Return the [x, y] coordinate for the center point of the cell that contains the specified text.  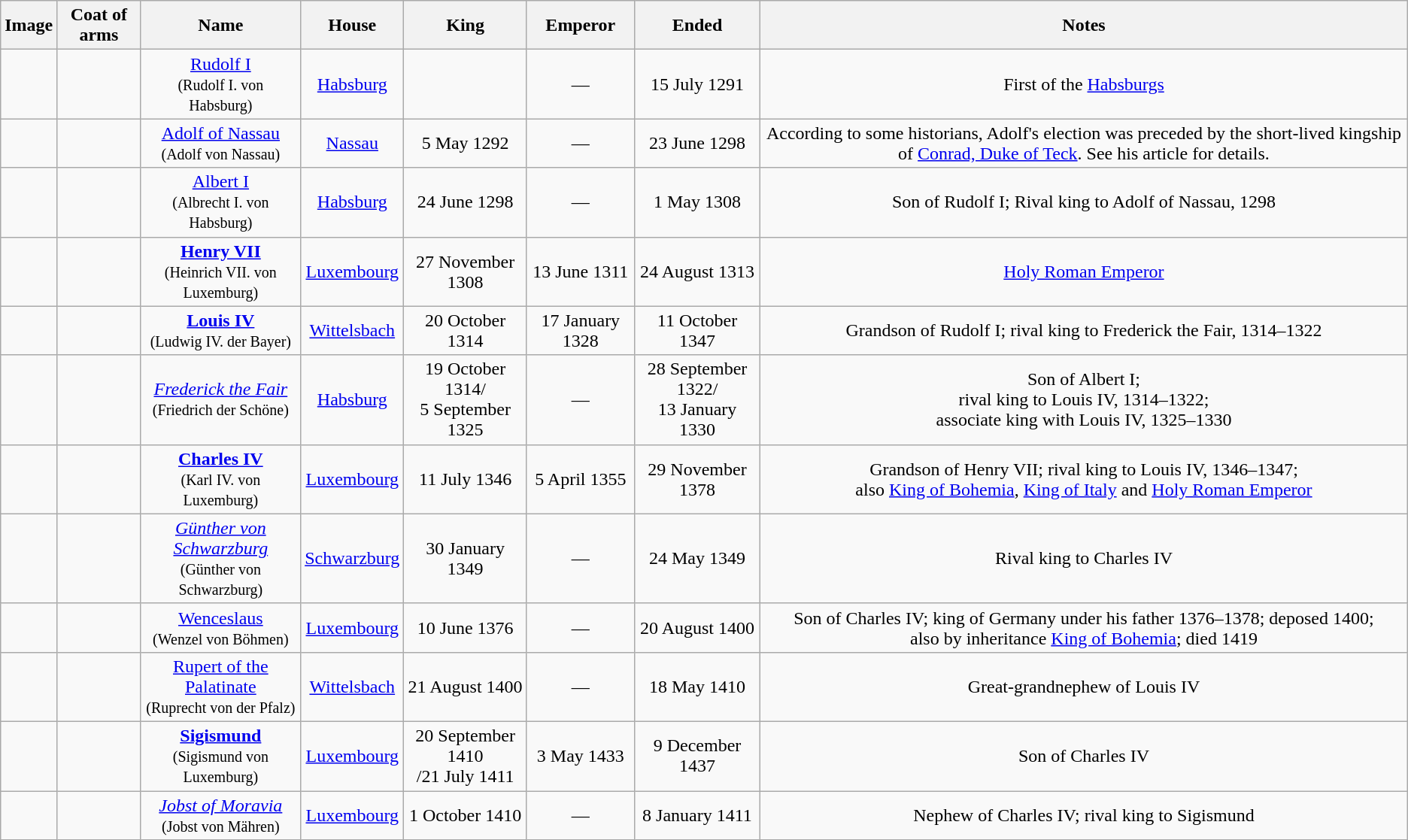
Charles IV(Karl IV. von Luxemburg) [221, 479]
Henry VII(Heinrich VII. von Luxemburg) [221, 271]
Coat of arms [99, 26]
27 November 1308 [465, 271]
11 October 1347 [696, 331]
First of the Habsburgs [1085, 84]
Great-grandnephew of Louis IV [1085, 687]
19 October 1314/5 September 1325 [465, 400]
5 May 1292 [465, 143]
Name [221, 26]
King [465, 26]
Holy Roman Emperor [1085, 271]
Louis IV(Ludwig IV. der Bayer) [221, 331]
24 June 1298 [465, 202]
10 June 1376 [465, 627]
1 May 1308 [696, 202]
20 October 1314 [465, 331]
20 September 1410/21 July 1411 [465, 756]
23 June 1298 [696, 143]
11 July 1346 [465, 479]
Albert I(Albrecht I. von Habsburg) [221, 202]
Adolf of Nassau(Adolf von Nassau) [221, 143]
Jobst of Moravia(Jobst von Mähren) [221, 815]
Image [29, 26]
28 September 1322/13 January 1330 [696, 400]
Günther von Schwarzburg(Günther von Schwarzburg) [221, 558]
Son of Charles IV [1085, 756]
Schwarzburg [352, 558]
Nephew of Charles IV; rival king to Sigismund [1085, 815]
Grandson of Rudolf I; rival king to Frederick the Fair, 1314–1322 [1085, 331]
Emperor [581, 26]
8 January 1411 [696, 815]
5 April 1355 [581, 479]
13 June 1311 [581, 271]
17 January 1328 [581, 331]
15 July 1291 [696, 84]
9 December 1437 [696, 756]
Grandson of Henry VII; rival king to Louis IV, 1346–1347; also King of Bohemia, King of Italy and Holy Roman Emperor [1085, 479]
18 May 1410 [696, 687]
Son of Albert I;rival king to Louis IV, 1314–1322;associate king with Louis IV, 1325–1330 [1085, 400]
Frederick the Fair(Friedrich der Schöne) [221, 400]
Wenceslaus(Wenzel von Böhmen) [221, 627]
24 August 1313 [696, 271]
Ended [696, 26]
Rupert of the Palatinate(Ruprecht von der Pfalz) [221, 687]
Rudolf I(Rudolf I. von Habsburg) [221, 84]
1 October 1410 [465, 815]
3 May 1433 [581, 756]
29 November 1378 [696, 479]
Rival king to Charles IV [1085, 558]
Sigismund(Sigismund von Luxemburg) [221, 756]
Nassau [352, 143]
Son of Charles IV; king of Germany under his father 1376–1378; deposed 1400; also by inheritance King of Bohemia; died 1419 [1085, 627]
30 January 1349 [465, 558]
Notes [1085, 26]
21 August 1400 [465, 687]
Son of Rudolf I; Rival king to Adolf of Nassau, 1298 [1085, 202]
According to some historians, Adolf's election was preceded by the short-lived kingship of Conrad, Duke of Teck. See his article for details. [1085, 143]
20 August 1400 [696, 627]
24 May 1349 [696, 558]
House [352, 26]
